Return [X, Y] of the center of cell containing provided text 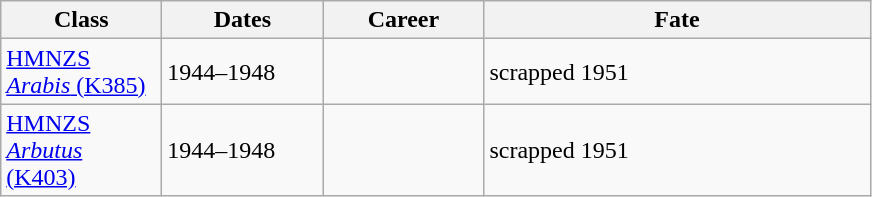
Fate [677, 20]
Career [404, 20]
HMNZS Arabis (K385) [82, 72]
HMNZS Arbutus (K403) [82, 150]
Class [82, 20]
Dates [242, 20]
